Return the [X, Y] coordinate for the center point of the cell that contains the specified text.  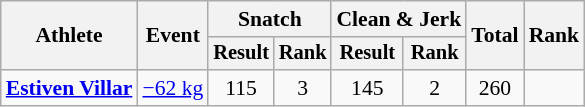
−62 kg [172, 88]
145 [367, 88]
2 [434, 88]
115 [241, 88]
Snatch [270, 19]
Event [172, 36]
260 [494, 88]
Estiven Villar [70, 88]
Athlete [70, 36]
3 [303, 88]
Total [494, 36]
Clean & Jerk [398, 19]
